Capture the cell that displays the provided text and extract its (x, y) central coordinate. 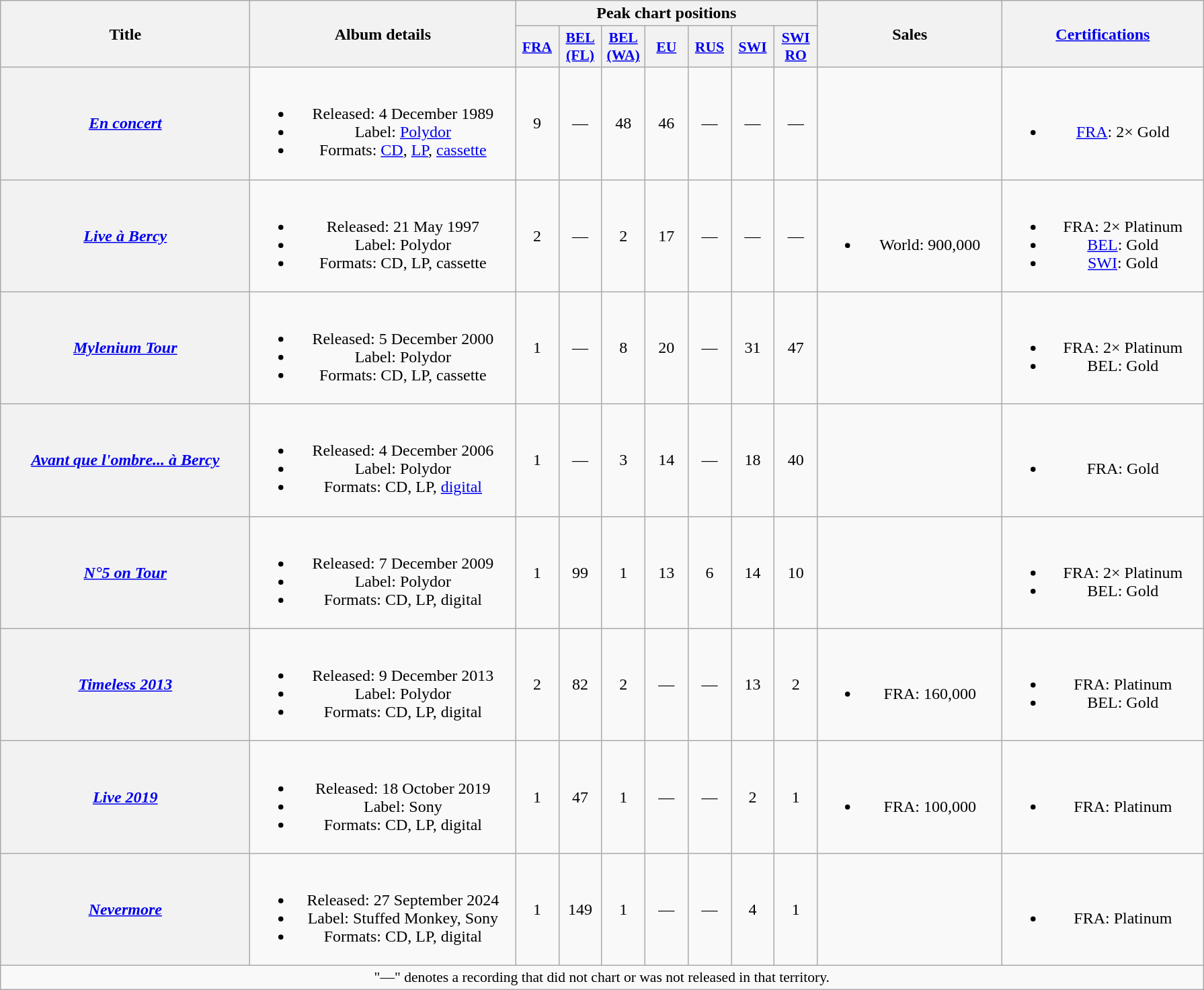
82 (580, 684)
FRA: 2× PlatinumBEL: GoldSWI: Gold (1102, 235)
BEL (FL) (580, 47)
9 (537, 124)
FRA: 2× Gold (1102, 124)
FRA: 160,000 (910, 684)
World: 900,000 (910, 235)
18 (753, 460)
99 (580, 573)
En concert (125, 124)
N°5 on Tour (125, 573)
Released: 7 December 2009Label: PolydorFormats: CD, LP, digital (383, 573)
Avant que l'ombre... à Bercy (125, 460)
Released: 4 December 2006Label: PolydorFormats: CD, LP, digital (383, 460)
46 (666, 124)
149 (580, 909)
FRA (537, 47)
20 (666, 348)
Title (125, 34)
8 (623, 348)
EU (666, 47)
Live 2019 (125, 797)
Released: 18 October 2019Label: SonyFormats: CD, LP, digital (383, 797)
FRA: PlatinumBEL: Gold (1102, 684)
Peak chart positions (667, 13)
Timeless 2013 (125, 684)
6 (709, 573)
Mylenium Tour (125, 348)
Live à Bercy (125, 235)
31 (753, 348)
Released: 9 December 2013Label: PolydorFormats: CD, LP, digital (383, 684)
Released: 27 September 2024Label: Stuffed Monkey, SonyFormats: CD, LP, digital (383, 909)
FRA: Gold (1102, 460)
Certifications (1102, 34)
3 (623, 460)
Released: 4 December 1989Label: PolydorFormats: CD, LP, cassette (383, 124)
40 (796, 460)
Sales (910, 34)
RUS (709, 47)
SWI RO (796, 47)
48 (623, 124)
FRA: 100,000 (910, 797)
Nevermore (125, 909)
"—" denotes a recording that did not chart or was not released in that territory. (602, 977)
SWI (753, 47)
Released: 21 May 1997Label: PolydorFormats: CD, LP, cassette (383, 235)
Released: 5 December 2000Label: PolydorFormats: CD, LP, cassette (383, 348)
4 (753, 909)
Album details (383, 34)
BEL (WA) (623, 47)
17 (666, 235)
10 (796, 573)
